Output the [x, y] coordinate of the center of the cell containing the given text.  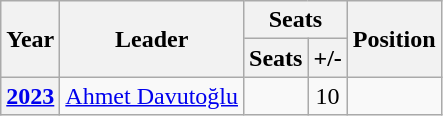
2023 [30, 96]
+/- [328, 58]
Ahmet Davutoğlu [152, 96]
Year [30, 39]
Position [394, 39]
Leader [152, 39]
10 [328, 96]
